Extract the (x, y) coordinate from the center of the cell holding the provided text.  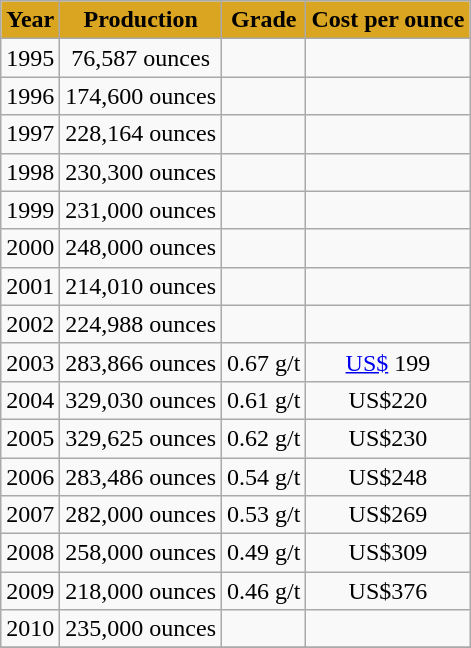
230,300 ounces (141, 172)
2006 (30, 477)
235,000 ounces (141, 629)
218,000 ounces (141, 591)
258,000 ounces (141, 553)
2003 (30, 362)
US$309 (388, 553)
Production (141, 20)
2000 (30, 248)
0.49 g/t (264, 553)
283,486 ounces (141, 477)
US$376 (388, 591)
0.54 g/t (264, 477)
Grade (264, 20)
2004 (30, 400)
1999 (30, 210)
231,000 ounces (141, 210)
2005 (30, 438)
76,587 ounces (141, 58)
US$220 (388, 400)
228,164 ounces (141, 134)
1997 (30, 134)
2007 (30, 515)
0.46 g/t (264, 591)
Year (30, 20)
US$ 199 (388, 362)
0.62 g/t (264, 438)
US$230 (388, 438)
US$248 (388, 477)
0.67 g/t (264, 362)
2008 (30, 553)
Cost per ounce (388, 20)
329,030 ounces (141, 400)
US$269 (388, 515)
174,600 ounces (141, 96)
329,625 ounces (141, 438)
214,010 ounces (141, 286)
2001 (30, 286)
282,000 ounces (141, 515)
2009 (30, 591)
1998 (30, 172)
2002 (30, 324)
224,988 ounces (141, 324)
1996 (30, 96)
0.61 g/t (264, 400)
2010 (30, 629)
248,000 ounces (141, 248)
0.53 g/t (264, 515)
1995 (30, 58)
283,866 ounces (141, 362)
